Return [X, Y] of the center of cell containing provided text 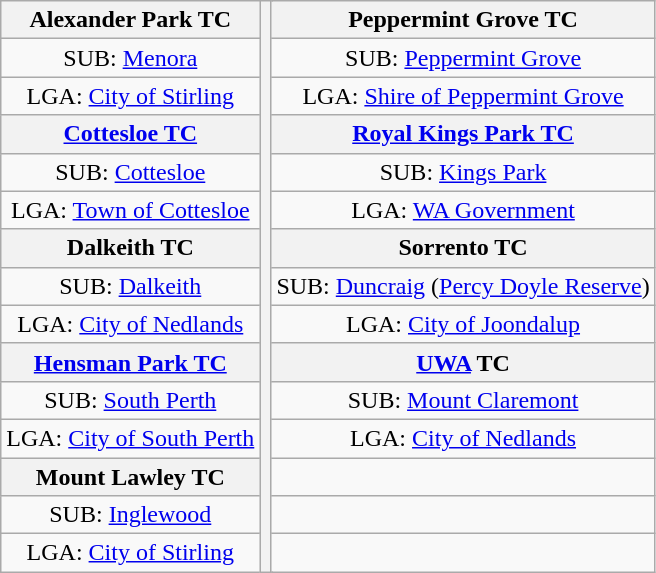
LGA: WA Government [463, 210]
Alexander Park TC [130, 20]
LGA: City of South Perth [130, 438]
Cottesloe TC [130, 134]
LGA: City of Joondalup [463, 324]
Hensman Park TC [130, 362]
SUB: Peppermint Grove [463, 58]
SUB: Inglewood [130, 515]
Royal Kings Park TC [463, 134]
Sorrento TC [463, 248]
Mount Lawley TC [130, 477]
SUB: Mount Claremont [463, 400]
SUB: Duncraig (Percy Doyle Reserve) [463, 286]
SUB: Menora [130, 58]
Dalkeith TC [130, 248]
SUB: Cottesloe [130, 172]
SUB: South Perth [130, 400]
Peppermint Grove TC [463, 20]
UWA TC [463, 362]
LGA: Town of Cottesloe [130, 210]
LGA: Shire of Peppermint Grove [463, 96]
SUB: Kings Park [463, 172]
SUB: Dalkeith [130, 286]
